Capture the cell that displays the provided text and extract its (X, Y) central coordinate. 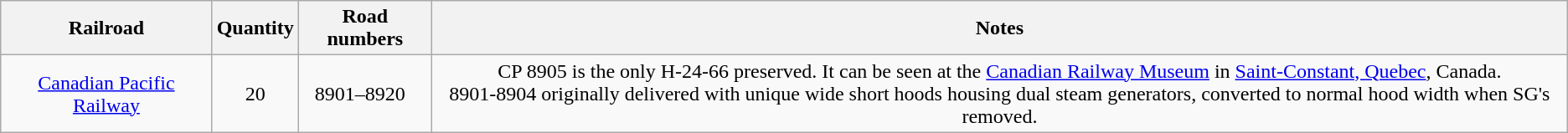
Quantity (255, 28)
8901–8920 (365, 94)
Notes (1000, 28)
Road numbers (365, 28)
20 (255, 94)
Railroad (106, 28)
Canadian Pacific Railway (106, 94)
